Provide the (X, Y) coordinate of the cell's center where the given text is located.  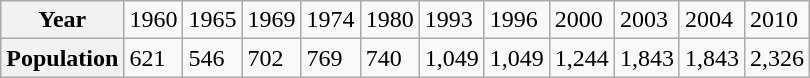
Year (62, 20)
1969 (272, 20)
621 (154, 58)
702 (272, 58)
2004 (712, 20)
769 (330, 58)
1993 (452, 20)
1980 (390, 20)
2010 (776, 20)
2,326 (776, 58)
740 (390, 58)
1996 (516, 20)
1974 (330, 20)
2003 (646, 20)
2000 (582, 20)
Population (62, 58)
546 (212, 58)
1,244 (582, 58)
1965 (212, 20)
1960 (154, 20)
